Scan for the cell matching the given text and deliver its [x, y] coordinate at center. 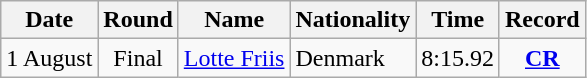
Lotte Friis [234, 58]
Name [234, 20]
Time [458, 20]
Final [138, 58]
8:15.92 [458, 58]
Denmark [353, 58]
Date [50, 20]
Round [138, 20]
Record [542, 20]
Nationality [353, 20]
1 August [50, 58]
CR [542, 58]
